From the cell containing the given text, extract its center point as (x, y) coordinate. 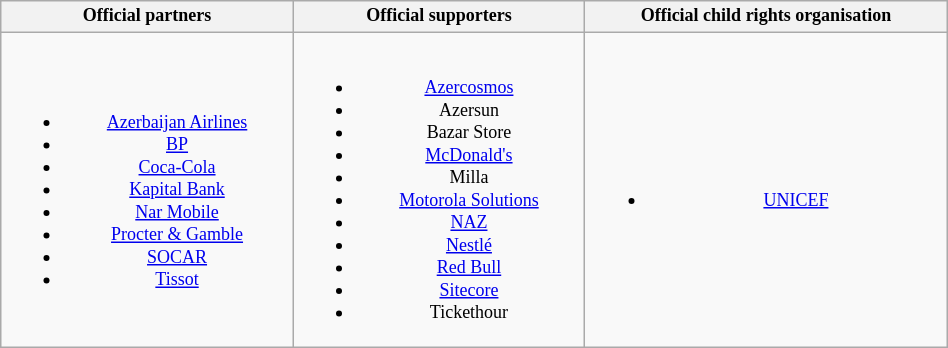
Official partners (148, 16)
AzercosmosAzersunBazar StoreMcDonald'sMillaMotorola SolutionsNAZNestléRed BullSitecoreTickethour (438, 190)
UNICEF (766, 190)
Azerbaijan AirlinesBPCoca-ColaKapital BankNar MobileProcter & GambleSOCARTissot (148, 190)
Official child rights organisation (766, 16)
Official supporters (438, 16)
